Pinpoint the cell where the given text exists, returning its (X, Y) midpoint coordinate. 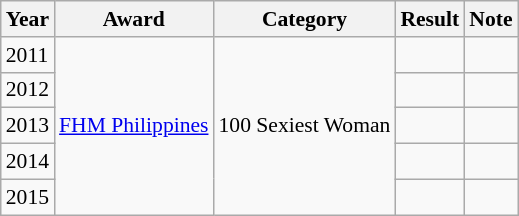
Note (490, 19)
FHM Philippines (134, 126)
100 Sexiest Woman (305, 126)
2011 (28, 55)
Result (430, 19)
2014 (28, 162)
Year (28, 19)
2013 (28, 126)
2012 (28, 90)
Category (305, 19)
2015 (28, 197)
Award (134, 19)
